Identify which cell holds the provided text, then report its (x, y) central coordinate. 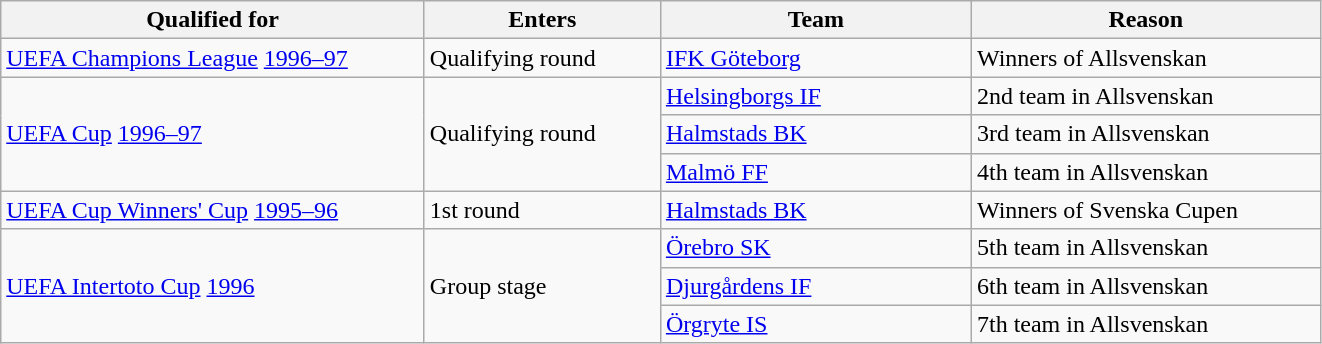
4th team in Allsvenskan (1146, 172)
Djurgårdens IF (816, 286)
UEFA Champions League 1996–97 (213, 58)
3rd team in Allsvenskan (1146, 134)
Qualified for (213, 20)
Örebro SK (816, 248)
Örgryte IS (816, 324)
UEFA Intertoto Cup 1996 (213, 286)
Winners of Svenska Cupen (1146, 210)
Helsingborgs IF (816, 96)
UEFA Cup Winners' Cup 1995–96 (213, 210)
7th team in Allsvenskan (1146, 324)
5th team in Allsvenskan (1146, 248)
Winners of Allsvenskan (1146, 58)
2nd team in Allsvenskan (1146, 96)
UEFA Cup 1996–97 (213, 134)
1st round (542, 210)
Group stage (542, 286)
Team (816, 20)
Reason (1146, 20)
Enters (542, 20)
Malmö FF (816, 172)
6th team in Allsvenskan (1146, 286)
IFK Göteborg (816, 58)
